Output the [x, y] coordinate of the center of the cell containing the given text.  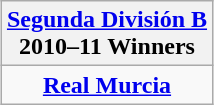
Segunda División B2010–11 Winners [106, 34]
Real Murcia [106, 85]
